Search for the cell housing the specified text and yield its [X, Y] center coordinate. 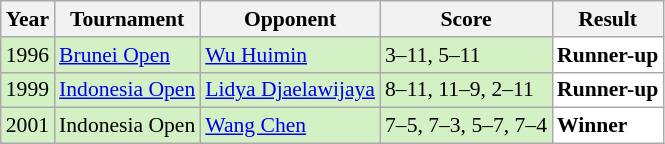
Tournament [127, 19]
Year [28, 19]
1996 [28, 55]
3–11, 5–11 [466, 55]
Winner [608, 126]
Wu Huimin [290, 55]
8–11, 11–9, 2–11 [466, 90]
Opponent [290, 19]
Brunei Open [127, 55]
2001 [28, 126]
Lidya Djaelawijaya [290, 90]
Score [466, 19]
Wang Chen [290, 126]
Result [608, 19]
7–5, 7–3, 5–7, 7–4 [466, 126]
1999 [28, 90]
